Identify which cell holds the provided text, then report its (x, y) central coordinate. 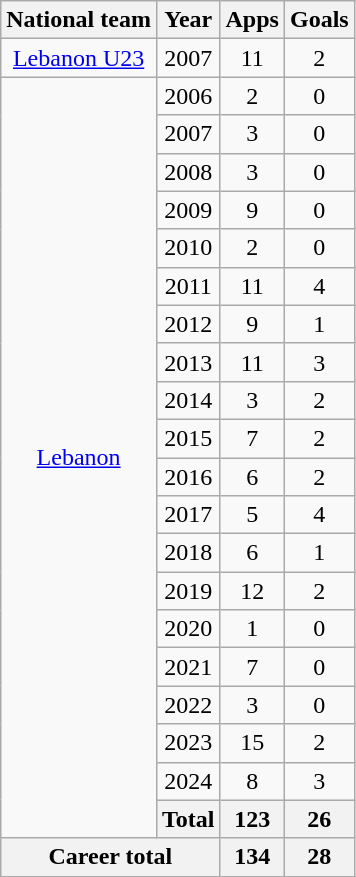
Career total (110, 857)
Year (188, 20)
Lebanon (79, 458)
2024 (188, 781)
Apps (252, 20)
2020 (188, 629)
134 (252, 857)
2013 (188, 362)
2023 (188, 743)
2016 (188, 477)
5 (252, 515)
2019 (188, 591)
26 (319, 819)
Lebanon U23 (79, 58)
2022 (188, 705)
2018 (188, 553)
2014 (188, 400)
8 (252, 781)
2012 (188, 324)
Total (188, 819)
2017 (188, 515)
2010 (188, 248)
15 (252, 743)
2006 (188, 96)
2015 (188, 438)
Goals (319, 20)
2009 (188, 210)
123 (252, 819)
National team (79, 20)
12 (252, 591)
28 (319, 857)
2008 (188, 172)
2011 (188, 286)
2021 (188, 667)
